Find where the given text appears and provide that cell's center as (X, Y) coordinate. 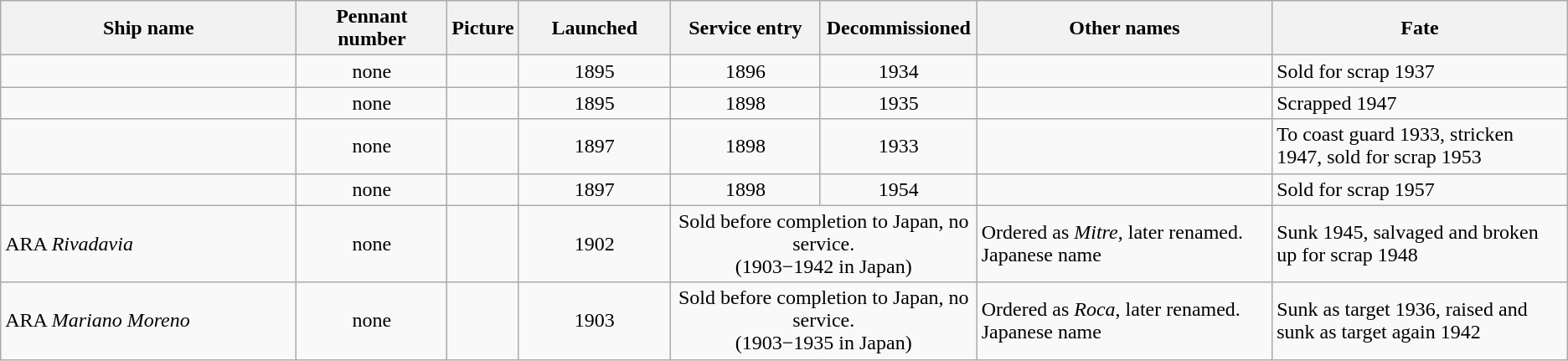
Service entry (745, 28)
1954 (898, 189)
1902 (595, 244)
Launched (595, 28)
Picture (482, 28)
Sold for scrap 1957 (1421, 189)
ARA Mariano Moreno (149, 321)
Sunk as target 1936, raised and sunk as target again 1942 (1421, 321)
Other names (1124, 28)
Sold for scrap 1937 (1421, 71)
1903 (595, 321)
Sold before completion to Japan, no service.(1903−1935 in Japan) (823, 321)
Ship name (149, 28)
Sunk 1945, salvaged and broken up for scrap 1948 (1421, 244)
Scrapped 1947 (1421, 103)
Fate (1421, 28)
Ordered as Mitre, later renamed. Japanese name (1124, 244)
To coast guard 1933, stricken 1947, sold for scrap 1953 (1421, 146)
ARA Rivadavia (149, 244)
Sold before completion to Japan, no service.(1903−1942 in Japan) (823, 244)
Ordered as Roca, later renamed. Japanese name (1124, 321)
1934 (898, 71)
Pennant number (372, 28)
1935 (898, 103)
1933 (898, 146)
1896 (745, 71)
Decommissioned (898, 28)
